Extract the [x, y] coordinate from the center of the cell holding the provided text.  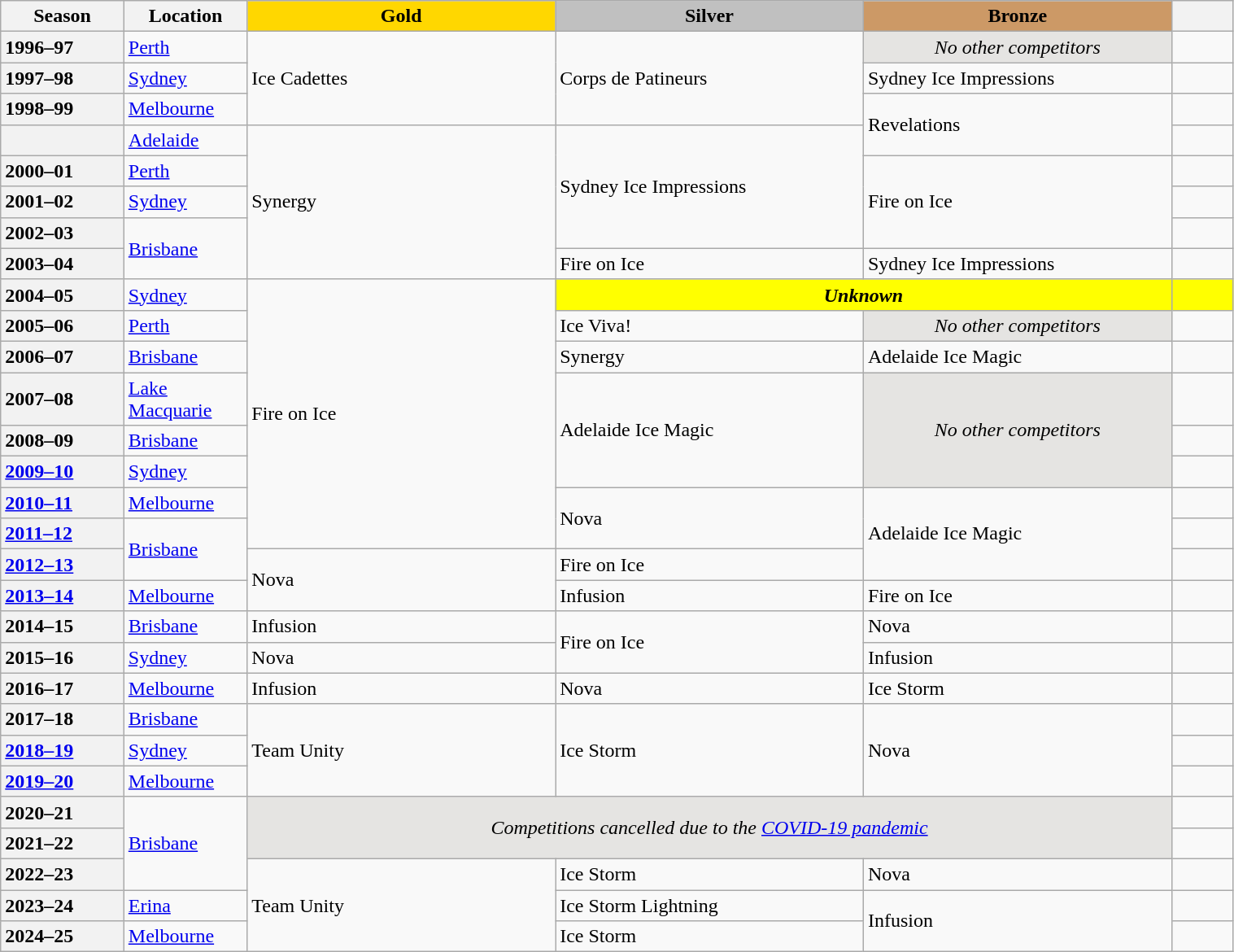
2008–09 [63, 441]
1997–98 [63, 78]
2019–20 [63, 781]
2000–01 [63, 171]
Ice Storm Lightning [709, 906]
2006–07 [63, 356]
2005–06 [63, 325]
2007–08 [63, 399]
Ice Cadettes [402, 78]
Ice Viva! [709, 325]
Gold [402, 16]
Unknown [864, 295]
2012–13 [63, 565]
Competitions cancelled due to the COVID-19 pandemic [709, 828]
2004–05 [63, 295]
1998–99 [63, 109]
2001–02 [63, 202]
2014–15 [63, 627]
2003–04 [63, 264]
2023–24 [63, 906]
Season [63, 16]
Revelations [1017, 124]
2021–22 [63, 843]
Corps de Patineurs [709, 78]
Adelaide [185, 140]
2016–17 [63, 688]
2013–14 [63, 596]
2015–16 [63, 657]
Location [185, 16]
Erina [185, 906]
2009–10 [63, 472]
2010–11 [63, 503]
2011–12 [63, 534]
Bronze [1017, 16]
2024–25 [63, 937]
Lake Macquarie [185, 399]
2022–23 [63, 874]
2020–21 [63, 812]
2002–03 [63, 233]
2018–19 [63, 750]
Silver [709, 16]
2017–18 [63, 719]
1996–97 [63, 47]
